Scan for the cell matching the given text and deliver its (x, y) coordinate at center. 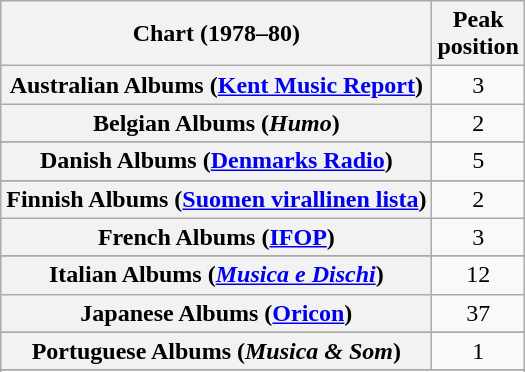
Australian Albums (Kent Music Report) (216, 85)
5 (478, 161)
Chart (1978–80) (216, 34)
Italian Albums (Musica e Dischi) (216, 275)
Belgian Albums (Humo) (216, 123)
Portuguese Albums (Musica & Som) (216, 351)
12 (478, 275)
Japanese Albums (Oricon) (216, 313)
Peakposition (478, 34)
1 (478, 351)
Finnish Albums (Suomen virallinen lista) (216, 199)
37 (478, 313)
Danish Albums (Denmarks Radio) (216, 161)
French Albums (IFOP) (216, 237)
